Pinpoint the cell where the given text exists, returning its (X, Y) midpoint coordinate. 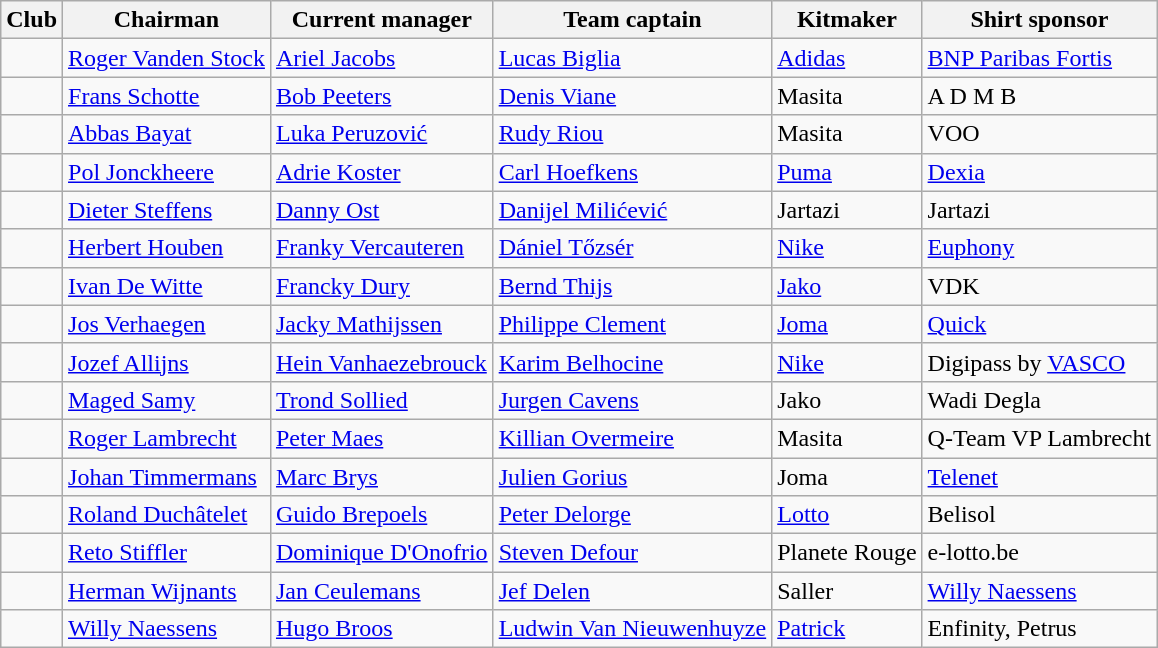
Abbas Bayat (167, 134)
Karim Belhocine (632, 362)
Current manager (382, 20)
Peter Maes (382, 438)
Ludwin Van Nieuwenhuyze (632, 629)
Dieter Steffens (167, 210)
Bob Peeters (382, 96)
Jos Verhaegen (167, 324)
Euphony (1040, 248)
Danny Ost (382, 210)
Adrie Koster (382, 172)
Bernd Thijs (632, 286)
Guido Brepoels (382, 515)
Roger Vanden Stock (167, 58)
Dexia (1040, 172)
Jurgen Cavens (632, 400)
Dominique D'Onofrio (382, 553)
Telenet (1040, 477)
Kitmaker (847, 20)
Hein Vanhaezebrouck (382, 362)
Dániel Tőzsér (632, 248)
Ariel Jacobs (382, 58)
Shirt sponsor (1040, 20)
e-lotto.be (1040, 553)
Rudy Riou (632, 134)
Reto Stiffler (167, 553)
Pol Jonckheere (167, 172)
Johan Timmermans (167, 477)
Ivan De Witte (167, 286)
Frans Schotte (167, 96)
Marc Brys (382, 477)
Club (32, 20)
Lucas Biglia (632, 58)
Francky Dury (382, 286)
Maged Samy (167, 400)
Danijel Milićević (632, 210)
VDK (1040, 286)
Belisol (1040, 515)
A D M B (1040, 96)
Denis Viane (632, 96)
Planete Rouge (847, 553)
Jozef Allijns (167, 362)
Saller (847, 591)
Adidas (847, 58)
Peter Delorge (632, 515)
Q-Team VP Lambrecht (1040, 438)
Franky Vercauteren (382, 248)
Digipass by VASCO (1040, 362)
BNP Paribas Fortis (1040, 58)
Roland Duchâtelet (167, 515)
Steven Defour (632, 553)
Wadi Degla (1040, 400)
Julien Gorius (632, 477)
Carl Hoefkens (632, 172)
Enfinity, Petrus (1040, 629)
Herbert Houben (167, 248)
Killian Overmeire (632, 438)
Philippe Clement (632, 324)
Jan Ceulemans (382, 591)
Luka Peruzović (382, 134)
Chairman (167, 20)
Quick (1040, 324)
Patrick (847, 629)
Puma (847, 172)
Hugo Broos (382, 629)
Lotto (847, 515)
Trond Sollied (382, 400)
Jef Delen (632, 591)
Roger Lambrecht (167, 438)
Jacky Mathijssen (382, 324)
VOO (1040, 134)
Team captain (632, 20)
Herman Wijnants (167, 591)
